Scan for the cell matching the given text and deliver its (X, Y) coordinate at center. 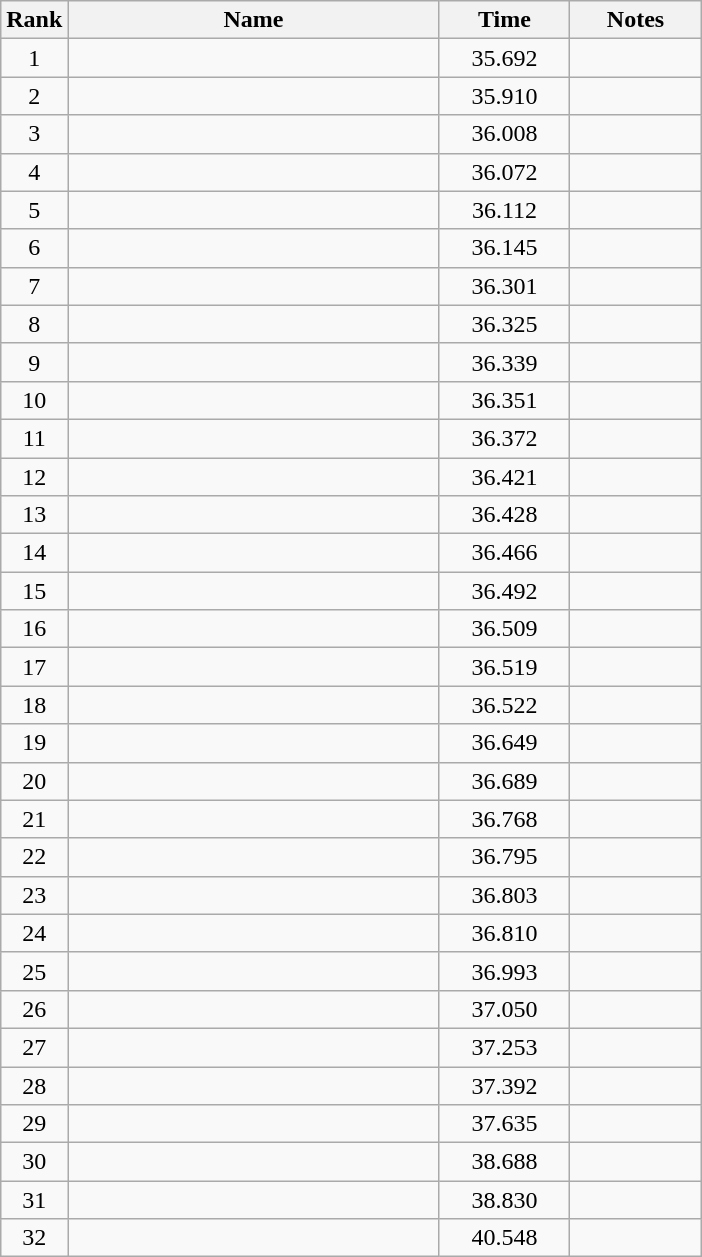
36.519 (504, 667)
36.803 (504, 895)
38.830 (504, 1200)
36.351 (504, 400)
30 (34, 1162)
13 (34, 515)
36.339 (504, 362)
35.910 (504, 96)
19 (34, 743)
37.253 (504, 1047)
9 (34, 362)
10 (34, 400)
36.112 (504, 210)
36.372 (504, 438)
36.145 (504, 248)
37.050 (504, 1009)
6 (34, 248)
Notes (636, 20)
17 (34, 667)
Time (504, 20)
36.810 (504, 933)
8 (34, 324)
36.509 (504, 629)
36.325 (504, 324)
38.688 (504, 1162)
35.692 (504, 58)
5 (34, 210)
3 (34, 134)
12 (34, 477)
27 (34, 1047)
36.428 (504, 515)
36.522 (504, 705)
16 (34, 629)
36.466 (504, 553)
25 (34, 971)
36.993 (504, 971)
26 (34, 1009)
23 (34, 895)
28 (34, 1085)
36.008 (504, 134)
20 (34, 781)
7 (34, 286)
36.072 (504, 172)
2 (34, 96)
14 (34, 553)
36.689 (504, 781)
36.768 (504, 819)
36.795 (504, 857)
36.301 (504, 286)
4 (34, 172)
22 (34, 857)
36.492 (504, 591)
31 (34, 1200)
Name (254, 20)
40.548 (504, 1238)
37.392 (504, 1085)
11 (34, 438)
24 (34, 933)
29 (34, 1124)
36.421 (504, 477)
37.635 (504, 1124)
Rank (34, 20)
15 (34, 591)
32 (34, 1238)
21 (34, 819)
1 (34, 58)
36.649 (504, 743)
18 (34, 705)
